Locate the cell with the specified text and output its [x, y] center coordinate. 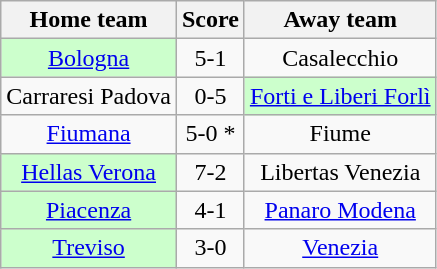
Away team [340, 20]
Piacenza [89, 210]
Forti e Liberi Forlì [340, 96]
Panaro Modena [340, 210]
Home team [89, 20]
5-1 [210, 58]
Casalecchio [340, 58]
Hellas Verona [89, 172]
Treviso [89, 248]
4-1 [210, 210]
Libertas Venezia [340, 172]
Carraresi Padova [89, 96]
Fiumana [89, 134]
Fiume [340, 134]
Bologna [89, 58]
Venezia [340, 248]
7-2 [210, 172]
Score [210, 20]
0-5 [210, 96]
3-0 [210, 248]
5-0 * [210, 134]
